For the text-containing cell, return its midpoint in [x, y] coordinate format. 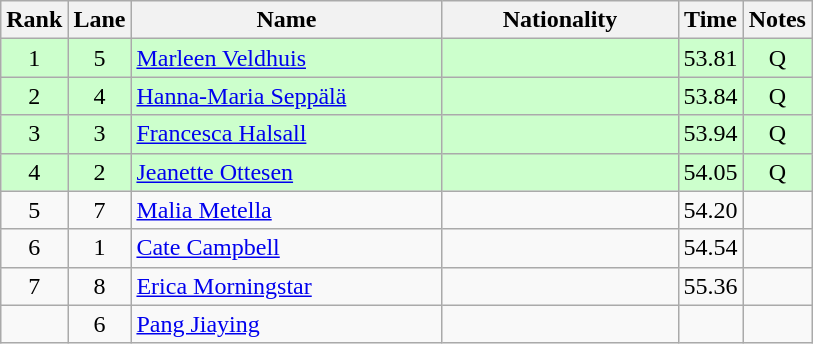
Notes [777, 20]
8 [100, 286]
Nationality [560, 20]
53.94 [710, 134]
Lane [100, 20]
54.20 [710, 210]
Time [710, 20]
Hanna-Maria Seppälä [286, 96]
54.05 [710, 172]
Rank [34, 20]
Malia Metella [286, 210]
53.84 [710, 96]
Marleen Veldhuis [286, 58]
Erica Morningstar [286, 286]
Name [286, 20]
55.36 [710, 286]
Jeanette Ottesen [286, 172]
Pang Jiaying [286, 324]
54.54 [710, 248]
Cate Campbell [286, 248]
53.81 [710, 58]
Francesca Halsall [286, 134]
